Return [x, y] of the center of cell containing provided text 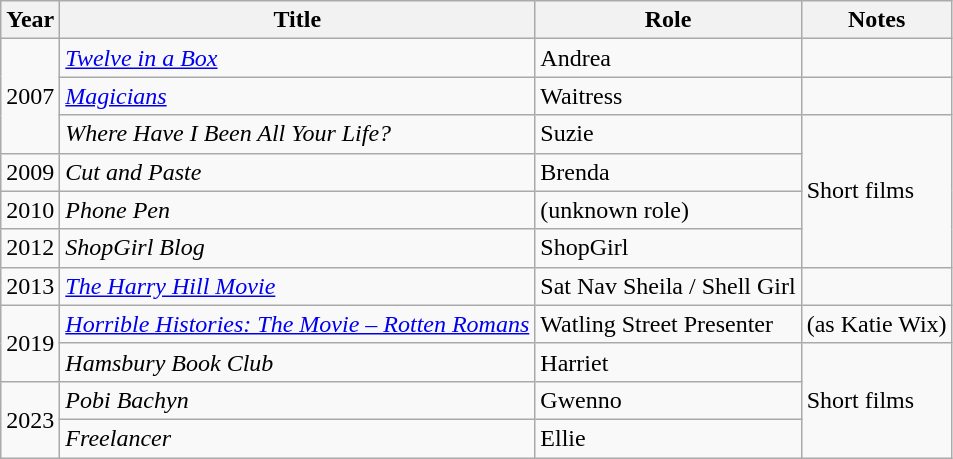
2012 [30, 248]
Role [668, 20]
Year [30, 20]
Phone Pen [298, 210]
2010 [30, 210]
Suzie [668, 134]
2007 [30, 96]
(as Katie Wix) [876, 324]
Brenda [668, 172]
2013 [30, 286]
(unknown role) [668, 210]
Title [298, 20]
Harriet [668, 362]
2023 [30, 419]
Horrible Histories: The Movie – Rotten Romans [298, 324]
Notes [876, 20]
ShopGirl Blog [298, 248]
The Harry Hill Movie [298, 286]
Pobi Bachyn [298, 400]
Waitress [668, 96]
Andrea [668, 58]
Sat Nav Sheila / Shell Girl [668, 286]
Twelve in a Box [298, 58]
Freelancer [298, 438]
Where Have I Been All Your Life? [298, 134]
Hamsbury Book Club [298, 362]
Watling Street Presenter [668, 324]
Gwenno [668, 400]
Ellie [668, 438]
2009 [30, 172]
Cut and Paste [298, 172]
ShopGirl [668, 248]
Magicians [298, 96]
2019 [30, 343]
